Detect which cell encompasses the target text, then output its (X, Y) center coordinate. 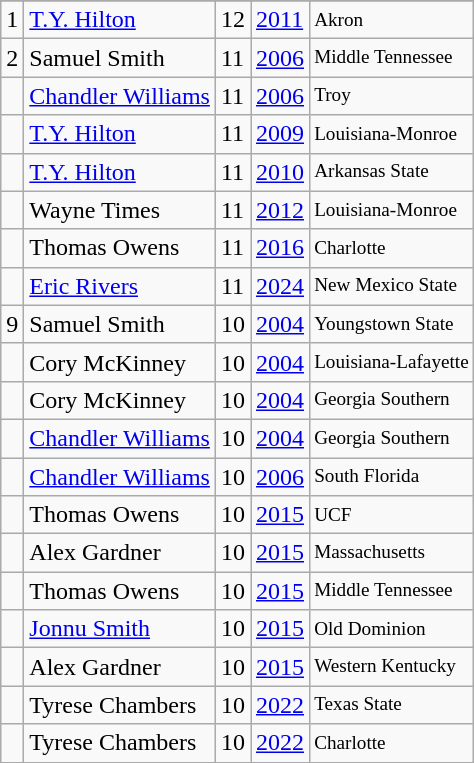
Massachusetts (392, 553)
UCF (392, 515)
Old Dominion (392, 629)
2009 (280, 134)
New Mexico State (392, 286)
2011 (280, 20)
9 (12, 324)
2016 (280, 248)
Jonnu Smith (120, 629)
Troy (392, 96)
Akron (392, 20)
1 (12, 20)
2024 (280, 286)
Western Kentucky (392, 667)
2 (12, 58)
Arkansas State (392, 172)
Youngstown State (392, 324)
12 (232, 20)
Eric Rivers (120, 286)
2010 (280, 172)
South Florida (392, 477)
Louisiana-Lafayette (392, 362)
Wayne Times (120, 210)
Texas State (392, 705)
2012 (280, 210)
